Return (x, y) of the center of cell containing provided text 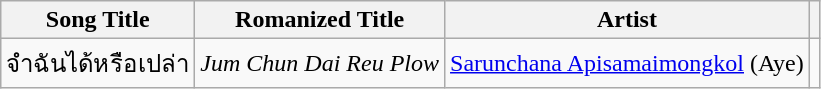
จำฉันได้หรือเปล่า (98, 64)
Sarunchana Apisamaimongkol (Aye) (628, 64)
Artist (628, 20)
Romanized Title (320, 20)
Jum Chun Dai Reu Plow (320, 64)
Song Title (98, 20)
